Identify which cell holds the provided text, then report its [X, Y] central coordinate. 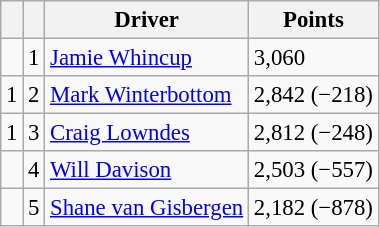
Craig Lowndes [147, 133]
3,060 [314, 58]
5 [34, 208]
2,812 (−248) [314, 133]
Driver [147, 20]
2 [34, 95]
3 [34, 133]
Shane van Gisbergen [147, 208]
Will Davison [147, 170]
Jamie Whincup [147, 58]
2,182 (−878) [314, 208]
Mark Winterbottom [147, 95]
Points [314, 20]
4 [34, 170]
2,842 (−218) [314, 95]
2,503 (−557) [314, 170]
